Return the (x, y) coordinate for the center point of the cell that contains the specified text.  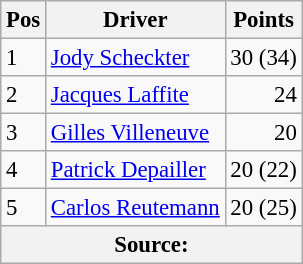
Patrick Depailler (136, 170)
1 (24, 58)
4 (24, 170)
Jody Scheckter (136, 58)
5 (24, 208)
Gilles Villeneuve (136, 133)
30 (34) (264, 58)
Jacques Laffite (136, 95)
Points (264, 20)
24 (264, 95)
Carlos Reutemann (136, 208)
Driver (136, 20)
20 (25) (264, 208)
20 (264, 133)
Pos (24, 20)
2 (24, 95)
3 (24, 133)
Source: (152, 245)
20 (22) (264, 170)
